Return the [X, Y] coordinate for the center point of the cell that contains the specified text.  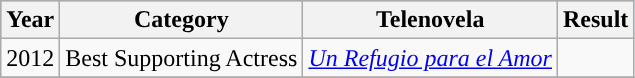
Un Refugio para el Amor [430, 58]
2012 [30, 58]
Best Supporting Actress [182, 58]
Category [182, 20]
Result [595, 20]
Year [30, 20]
Telenovela [430, 20]
